Extract the [x, y] coordinate from the center of the cell holding the provided text.  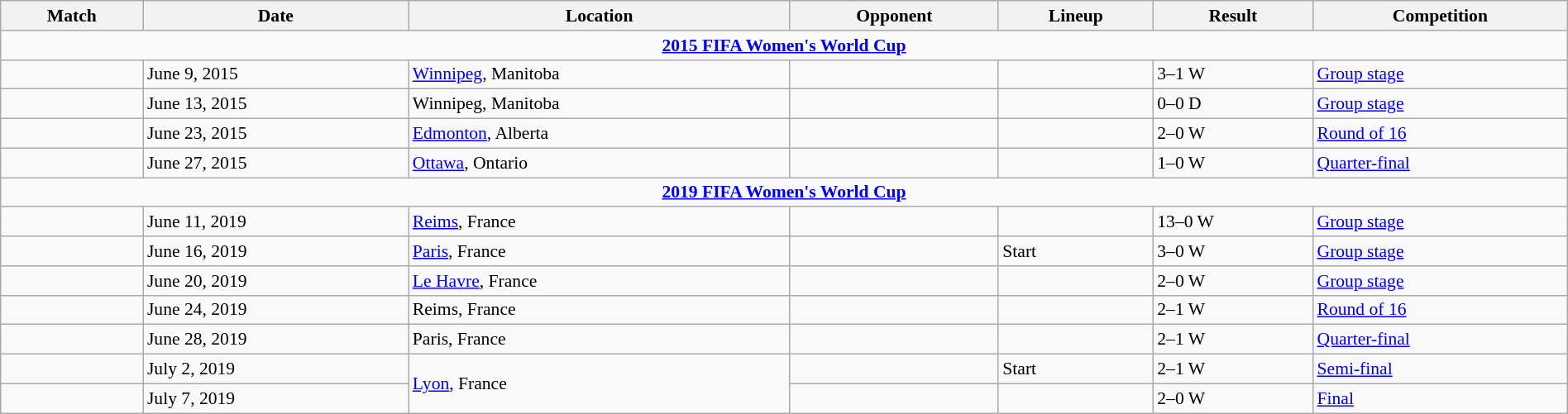
2015 FIFA Women's World Cup [784, 45]
Lyon, France [600, 383]
13–0 W [1232, 222]
Opponent [894, 16]
Le Havre, France [600, 281]
Location [600, 16]
June 23, 2015 [276, 134]
Ottawa, Ontario [600, 163]
June 20, 2019 [276, 281]
June 28, 2019 [276, 340]
June 9, 2015 [276, 74]
June 11, 2019 [276, 222]
1–0 W [1232, 163]
June 27, 2015 [276, 163]
Semi-final [1440, 369]
July 7, 2019 [276, 398]
Match [72, 16]
Edmonton, Alberta [600, 134]
0–0 D [1232, 104]
2019 FIFA Women's World Cup [784, 193]
June 13, 2015 [276, 104]
June 24, 2019 [276, 310]
Competition [1440, 16]
June 16, 2019 [276, 251]
3–1 W [1232, 74]
Date [276, 16]
Final [1440, 398]
3–0 W [1232, 251]
Lineup [1075, 16]
Result [1232, 16]
July 2, 2019 [276, 369]
